Determine the [X, Y] coordinate at the center of the cell enclosing the given text.  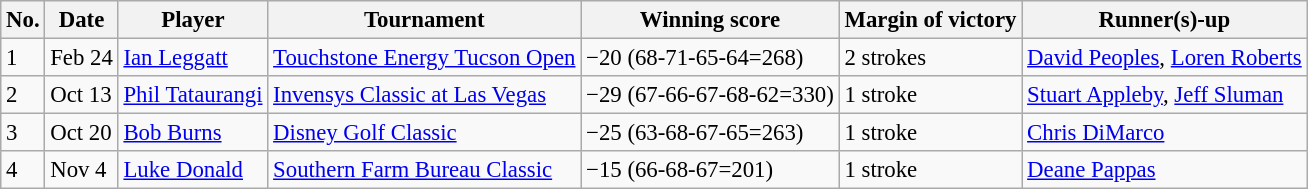
Luke Donald [193, 170]
Bob Burns [193, 133]
Stuart Appleby, Jeff Sluman [1164, 95]
1 [23, 58]
2 strokes [930, 58]
−25 (63-68-67-65=263) [710, 133]
3 [23, 133]
Nov 4 [82, 170]
David Peoples, Loren Roberts [1164, 58]
Deane Pappas [1164, 170]
2 [23, 95]
−29 (67-66-67-68-62=330) [710, 95]
Tournament [424, 20]
Touchstone Energy Tucson Open [424, 58]
Oct 13 [82, 95]
Invensys Classic at Las Vegas [424, 95]
Oct 20 [82, 133]
4 [23, 170]
Phil Tataurangi [193, 95]
Player [193, 20]
Margin of victory [930, 20]
−20 (68-71-65-64=268) [710, 58]
Ian Leggatt [193, 58]
−15 (66-68-67=201) [710, 170]
Date [82, 20]
No. [23, 20]
Runner(s)-up [1164, 20]
Disney Golf Classic [424, 133]
Chris DiMarco [1164, 133]
Southern Farm Bureau Classic [424, 170]
Feb 24 [82, 58]
Winning score [710, 20]
